Locate the cell with the specified text and output its [x, y] center coordinate. 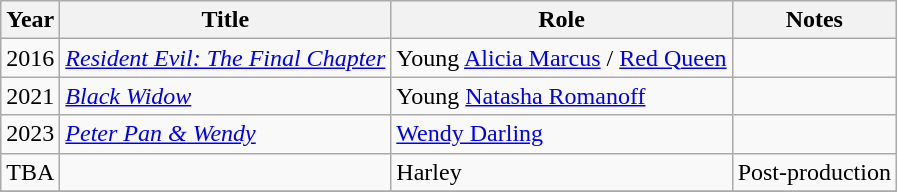
Young Natasha Romanoff [562, 96]
Role [562, 20]
Post-production [814, 172]
Wendy Darling [562, 134]
2021 [30, 96]
2023 [30, 134]
TBA [30, 172]
Peter Pan & Wendy [226, 134]
Black Widow [226, 96]
Resident Evil: The Final Chapter [226, 58]
Young Alicia Marcus / Red Queen [562, 58]
Title [226, 20]
2016 [30, 58]
Year [30, 20]
Notes [814, 20]
Harley [562, 172]
